Locate the cell with the specified text and output its [x, y] center coordinate. 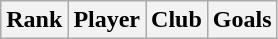
Goals [242, 20]
Player [107, 20]
Rank [34, 20]
Club [177, 20]
